Identify which cell holds the provided text, then report its [x, y] central coordinate. 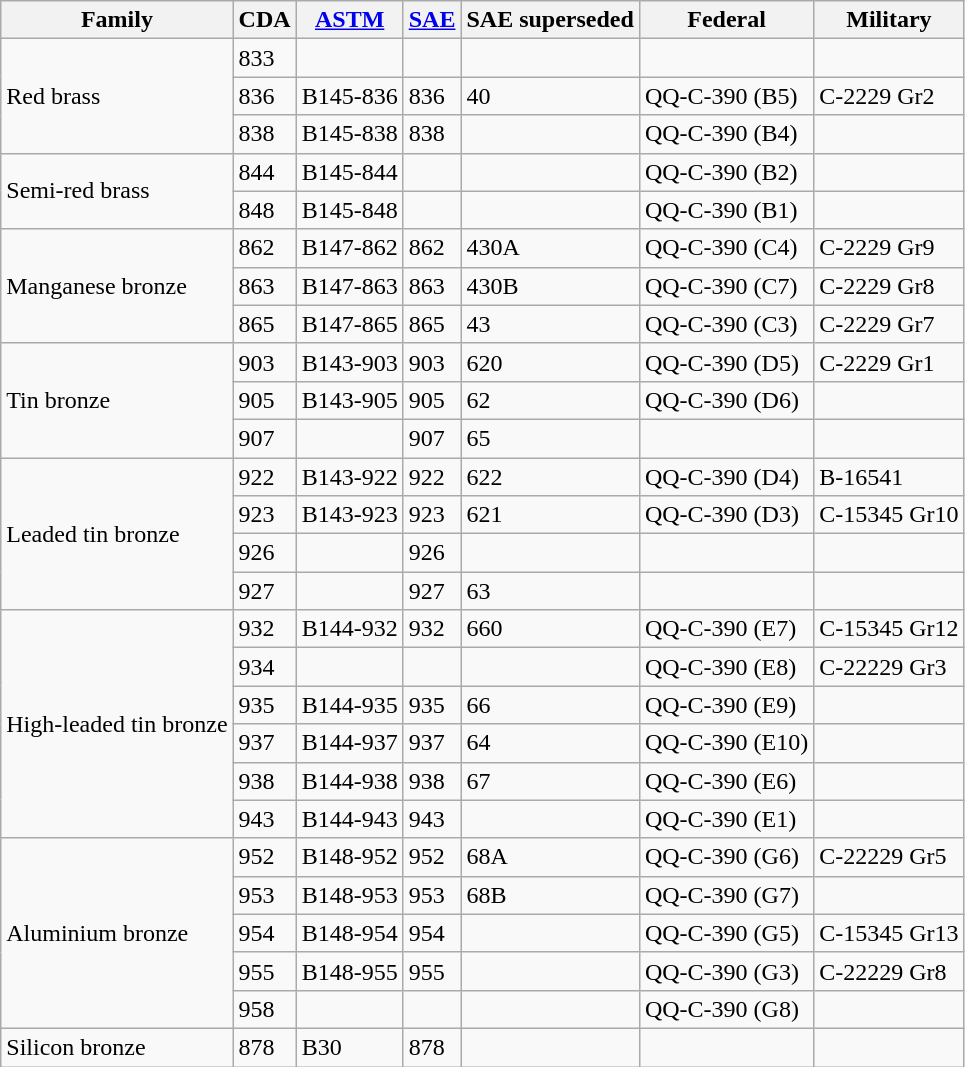
SAE superseded [550, 20]
63 [550, 591]
QQ-C-390 (B5) [726, 96]
B147-863 [350, 286]
QQ-C-390 (E6) [726, 781]
430A [550, 248]
QQ-C-390 (E8) [726, 667]
QQ-C-390 (E9) [726, 705]
QQ-C-390 (G6) [726, 857]
QQ-C-390 (D3) [726, 515]
CDA [264, 20]
43 [550, 324]
B145-836 [350, 96]
C-22229 Gr8 [889, 971]
844 [264, 172]
B145-848 [350, 210]
Semi-red brass [117, 191]
B148-955 [350, 971]
660 [550, 629]
B143-923 [350, 515]
B147-862 [350, 248]
B143-903 [350, 362]
C-2229 Gr8 [889, 286]
620 [550, 362]
QQ-C-390 (C4) [726, 248]
621 [550, 515]
B-16541 [889, 477]
C-2229 Gr2 [889, 96]
QQ-C-390 (B1) [726, 210]
QQ-C-390 (G3) [726, 971]
64 [550, 743]
68B [550, 895]
Silicon bronze [117, 1047]
QQ-C-390 (E7) [726, 629]
B144-932 [350, 629]
High-leaded tin bronze [117, 724]
Federal [726, 20]
QQ-C-390 (E1) [726, 819]
B144-938 [350, 781]
430B [550, 286]
QQ-C-390 (D4) [726, 477]
67 [550, 781]
B148-952 [350, 857]
C-22229 Gr3 [889, 667]
QQ-C-390 (B2) [726, 172]
QQ-C-390 (B4) [726, 134]
B144-943 [350, 819]
Leaded tin bronze [117, 534]
40 [550, 96]
C-15345 Gr13 [889, 933]
68A [550, 857]
QQ-C-390 (E10) [726, 743]
848 [264, 210]
QQ-C-390 (G5) [726, 933]
Tin bronze [117, 400]
B30 [350, 1047]
SAE [432, 20]
B143-905 [350, 400]
B144-935 [350, 705]
Aluminium bronze [117, 933]
C-2229 Gr7 [889, 324]
65 [550, 438]
934 [264, 667]
C-15345 Gr10 [889, 515]
958 [264, 1009]
QQ-C-390 (D5) [726, 362]
C-2229 Gr1 [889, 362]
C-22229 Gr5 [889, 857]
QQ-C-390 (C7) [726, 286]
B145-838 [350, 134]
833 [264, 58]
QQ-C-390 (C3) [726, 324]
B148-954 [350, 933]
62 [550, 400]
Manganese bronze [117, 286]
ASTM [350, 20]
C-15345 Gr12 [889, 629]
QQ-C-390 (G7) [726, 895]
66 [550, 705]
C-2229 Gr9 [889, 248]
QQ-C-390 (D6) [726, 400]
B148-953 [350, 895]
Military [889, 20]
Red brass [117, 96]
QQ-C-390 (G8) [726, 1009]
B144-937 [350, 743]
622 [550, 477]
B147-865 [350, 324]
B143-922 [350, 477]
B145-844 [350, 172]
Family [117, 20]
